For the text-containing cell, return its midpoint in [X, Y] coordinate format. 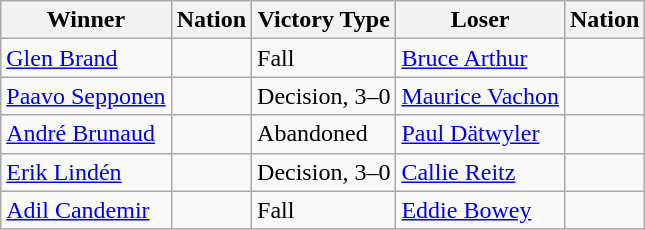
Erik Lindén [86, 172]
Loser [480, 20]
Bruce Arthur [480, 58]
Maurice Vachon [480, 96]
Paavo Sepponen [86, 96]
Callie Reitz [480, 172]
Adil Candemir [86, 210]
Glen Brand [86, 58]
Victory Type [324, 20]
Abandoned [324, 134]
Winner [86, 20]
Paul Dätwyler [480, 134]
André Brunaud [86, 134]
Eddie Bowey [480, 210]
